Return the (X, Y) coordinate for the center point of the cell that contains the specified text.  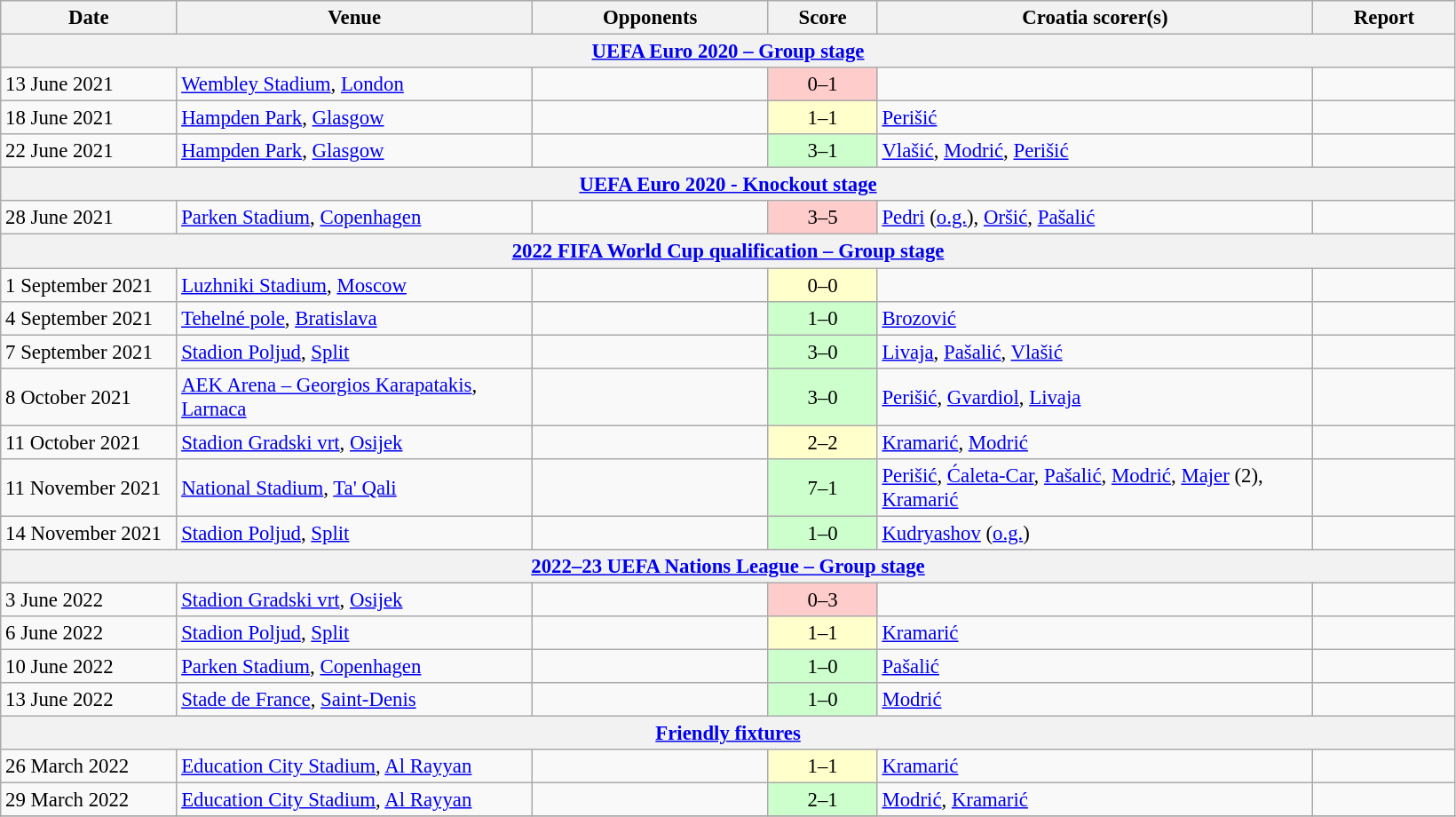
Friendly fixtures (728, 734)
Date (89, 18)
0–3 (822, 599)
Report (1385, 18)
Luzhniki Stadium, Moscow (355, 285)
11 October 2021 (89, 442)
Score (822, 18)
10 June 2022 (89, 667)
8 October 2021 (89, 396)
Modrić (1096, 700)
28 June 2021 (89, 218)
18 June 2021 (89, 118)
13 June 2022 (89, 700)
Kudryashov (o.g.) (1096, 533)
4 September 2021 (89, 318)
29 March 2022 (89, 800)
26 March 2022 (89, 766)
Pedri (o.g.), Oršić, Pašalić (1096, 218)
Vlašić, Modrić, Perišić (1096, 151)
2022 FIFA World Cup qualification – Group stage (728, 251)
14 November 2021 (89, 533)
Pašalić (1096, 667)
7–1 (822, 488)
2–2 (822, 442)
7 September 2021 (89, 352)
Tehelné pole, Bratislava (355, 318)
0–0 (822, 285)
3 June 2022 (89, 599)
11 November 2021 (89, 488)
22 June 2021 (89, 151)
13 June 2021 (89, 84)
0–1 (822, 84)
Modrić, Kramarić (1096, 800)
Livaja, Pašalić, Vlašić (1096, 352)
1 September 2021 (89, 285)
Croatia scorer(s) (1096, 18)
Brozović (1096, 318)
6 June 2022 (89, 633)
National Stadium, Ta' Qali (355, 488)
UEFA Euro 2020 - Knockout stage (728, 185)
Venue (355, 18)
Perišić, Gvardiol, Livaja (1096, 396)
2022–23 UEFA Nations League – Group stage (728, 567)
Wembley Stadium, London (355, 84)
Stade de France, Saint-Denis (355, 700)
UEFA Euro 2020 – Group stage (728, 52)
Opponents (650, 18)
Perišić, Ćaleta-Car, Pašalić, Modrić, Majer (2), Kramarić (1096, 488)
3–1 (822, 151)
3–5 (822, 218)
Kramarić, Modrić (1096, 442)
Perišić (1096, 118)
2–1 (822, 800)
AEK Arena – Georgios Karapatakis, Larnaca (355, 396)
